Determine the (X, Y) coordinate at the center of the cell enclosing the given text.  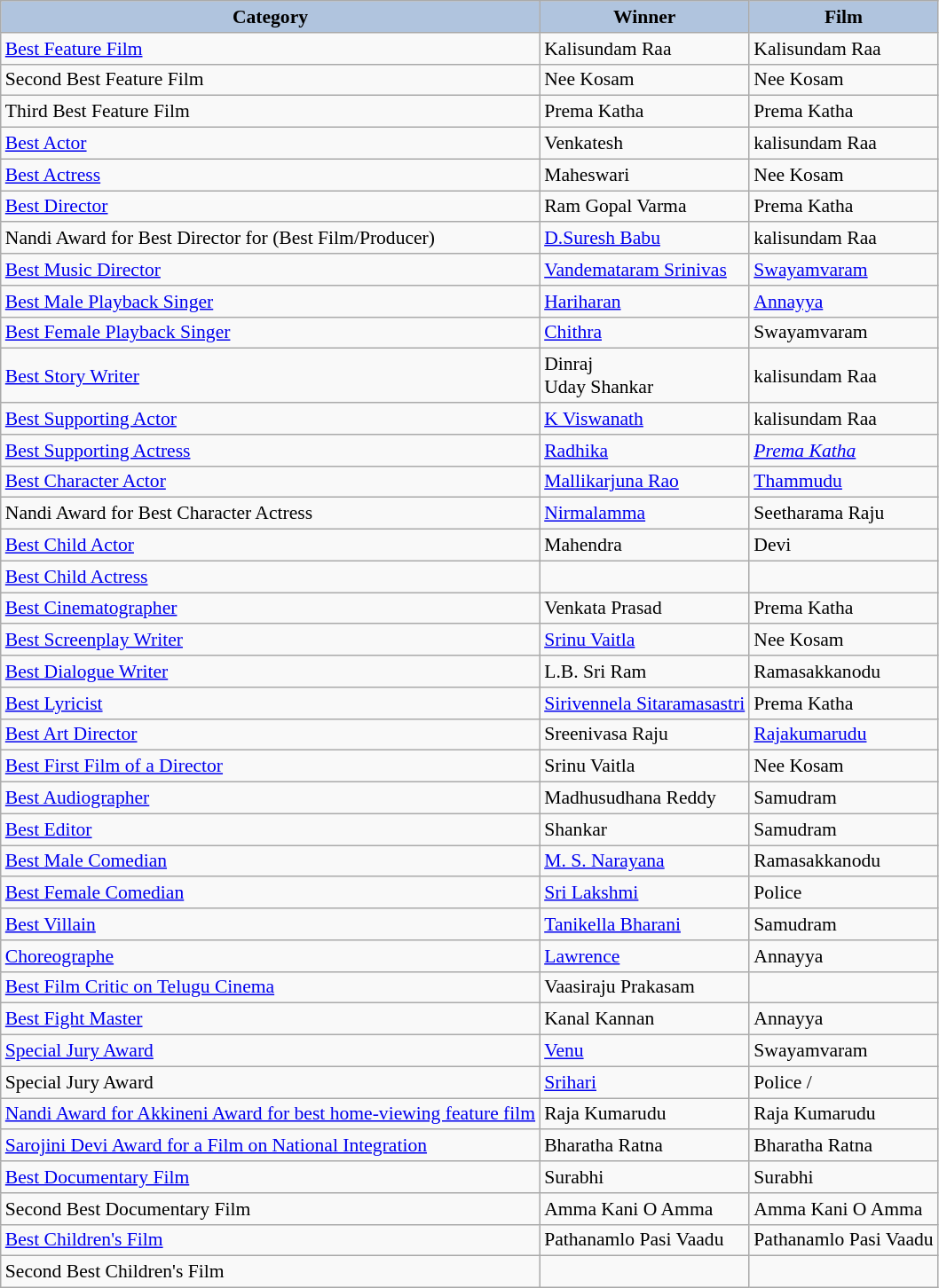
Sreenivasa Raju (644, 734)
M. S. Narayana (644, 861)
Rajakumarudu (843, 734)
Best Audiographer (270, 798)
Best Feature Film (270, 49)
Third Best Feature Film (270, 112)
Best Villain (270, 924)
Venkata Prasad (644, 609)
Best Actress (270, 175)
Second Best Documentary Film (270, 1209)
Nandi Award for Best Director for (Best Film/Producer) (270, 239)
Category (270, 17)
Police / (843, 1082)
Venkatesh (644, 144)
D.Suresh Babu (644, 239)
Winner (644, 17)
Best Child Actor (270, 546)
Best Male Comedian (270, 861)
Ram Gopal Varma (644, 207)
Best Lyricist (270, 703)
Best Cinematographer (270, 609)
Vaasiraju Prakasam (644, 987)
Best Supporting Actress (270, 451)
Best Art Director (270, 734)
Mallikarjuna Rao (644, 482)
Radhika (644, 451)
Best Editor (270, 829)
Tanikella Bharani (644, 924)
Best Child Actress (270, 577)
Best Screenplay Writer (270, 640)
Best Female Playback Singer (270, 333)
Sirivennela Sitaramasastri (644, 703)
Devi (843, 546)
Second Best Feature Film (270, 80)
Dinraj Uday Shankar (644, 376)
Nirmalamma (644, 514)
Venu (644, 1051)
K Viswanath (644, 419)
Sri Lakshmi (644, 893)
Maheswari (644, 175)
Best Fight Master (270, 1019)
Thammudu (843, 482)
Police (843, 893)
Best Music Director (270, 270)
Best Dialogue Writer (270, 671)
Vandemataram Srinivas (644, 270)
Seetharama Raju (843, 514)
L.B. Sri Ram (644, 671)
Best Story Writer (270, 376)
Shankar (644, 829)
Second Best Children's Film (270, 1272)
Best First Film of a Director (270, 766)
Nandi Award for Best Character Actress (270, 514)
Best Documentary Film (270, 1177)
Best Character Actor (270, 482)
Best Children's Film (270, 1240)
Chithra (644, 333)
Best Female Comedian (270, 893)
Best Male Playback Singer (270, 302)
Mahendra (644, 546)
Srihari (644, 1082)
Best Actor (270, 144)
Nandi Award for Akkineni Award for best home-viewing feature film (270, 1114)
Choreographe (270, 956)
Best Film Critic on Telugu Cinema (270, 987)
Film (843, 17)
Best Supporting Actor (270, 419)
Sarojini Devi Award for a Film on National Integration (270, 1146)
Best Director (270, 207)
Madhusudhana Reddy (644, 798)
Hariharan (644, 302)
Lawrence (644, 956)
Kanal Kannan (644, 1019)
